Scan for the cell matching the given text and deliver its [x, y] coordinate at center. 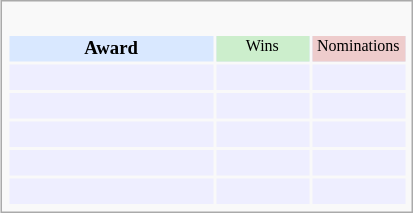
Wins [262, 50]
Award [110, 50]
Nominations [358, 50]
